From the cell containing the given text, extract its center point as (x, y) coordinate. 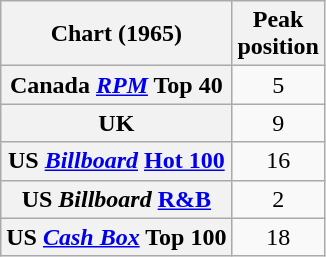
5 (278, 85)
UK (116, 123)
2 (278, 199)
Chart (1965) (116, 34)
9 (278, 123)
US Billboard R&B (116, 199)
16 (278, 161)
18 (278, 237)
US Billboard Hot 100 (116, 161)
Peakposition (278, 34)
US Cash Box Top 100 (116, 237)
Canada RPM Top 40 (116, 85)
